Scan for the cell matching the given text and deliver its (x, y) coordinate at center. 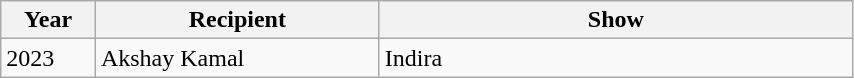
Akshay Kamal (237, 58)
Recipient (237, 20)
Year (48, 20)
Show (616, 20)
2023 (48, 58)
Indira (616, 58)
